Detect which cell encompasses the target text, then output its (X, Y) center coordinate. 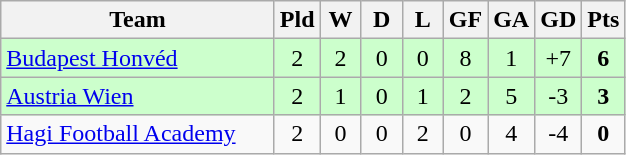
D (382, 20)
L (422, 20)
5 (512, 96)
Budapest Honvéd (138, 58)
GD (558, 20)
GA (512, 20)
3 (604, 96)
4 (512, 134)
Team (138, 20)
+7 (558, 58)
-3 (558, 96)
W (340, 20)
Pld (297, 20)
Pts (604, 20)
Austria Wien (138, 96)
-4 (558, 134)
GF (465, 20)
8 (465, 58)
6 (604, 58)
Hagi Football Academy (138, 134)
